Detect which cell encompasses the target text, then output its (X, Y) center coordinate. 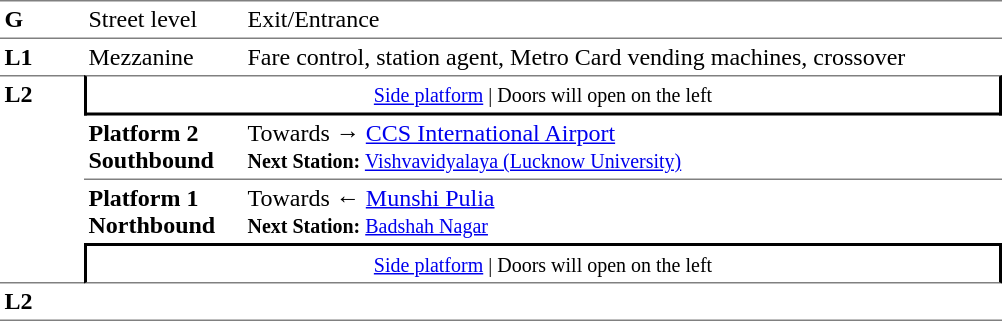
L1 (42, 57)
Towards → CCS International AirportNext Station: Vishvavidyalaya (Lucknow University) (622, 148)
Exit/Entrance (622, 20)
G (42, 20)
Platform 2Southbound (164, 148)
Fare control, station agent, Metro Card vending machines, crossover (622, 57)
Platform 1Northbound (164, 212)
Towards ← Munshi PuliaNext Station: Badshah Nagar (622, 212)
Street level (164, 20)
L2 (42, 179)
Mezzanine (164, 57)
